Scan for the cell matching the given text and deliver its [X, Y] coordinate at center. 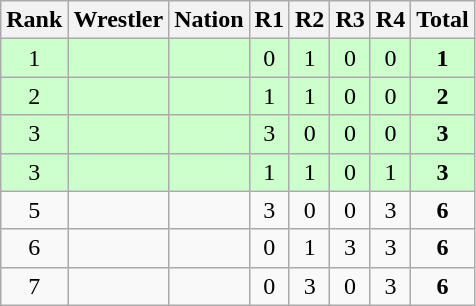
5 [34, 210]
R1 [269, 20]
R2 [309, 20]
R4 [390, 20]
Wrestler [118, 20]
Total [443, 20]
R3 [350, 20]
Nation [209, 20]
7 [34, 286]
Rank [34, 20]
